Provide the [x, y] coordinate of the cell's center where the given text is located.  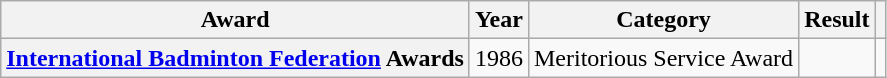
Category [663, 20]
Result [837, 20]
Year [498, 20]
International Badminton Federation Awards [236, 58]
Award [236, 20]
Meritorious Service Award [663, 58]
1986 [498, 58]
